Locate the cell with the specified text and output its [x, y] center coordinate. 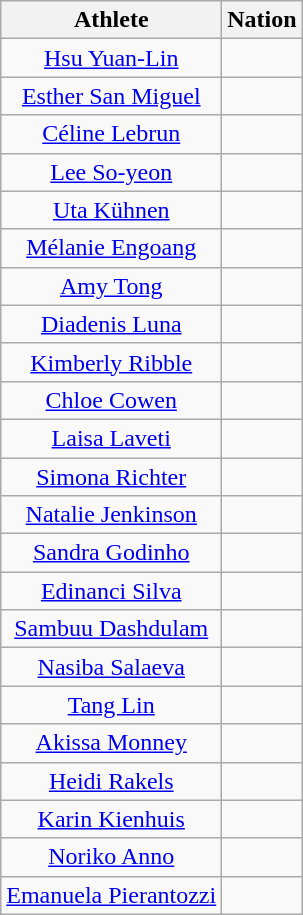
Amy Tong [112, 286]
Akissa Monney [112, 743]
Hsu Yuan-Lin [112, 58]
Céline Lebrun [112, 134]
Diadenis Luna [112, 324]
Sandra Godinho [112, 553]
Noriko Anno [112, 857]
Heidi Rakels [112, 781]
Emanuela Pierantozzi [112, 895]
Mélanie Engoang [112, 248]
Uta Kühnen [112, 210]
Edinanci Silva [112, 591]
Laisa Laveti [112, 438]
Lee So-yeon [112, 172]
Nasiba Salaeva [112, 667]
Chloe Cowen [112, 400]
Natalie Jenkinson [112, 515]
Esther San Miguel [112, 96]
Karin Kienhuis [112, 819]
Kimberly Ribble [112, 362]
Sambuu Dashdulam [112, 629]
Tang Lin [112, 705]
Nation [262, 20]
Simona Richter [112, 477]
Athlete [112, 20]
